Extract the [x, y] coordinate from the center of the cell holding the provided text.  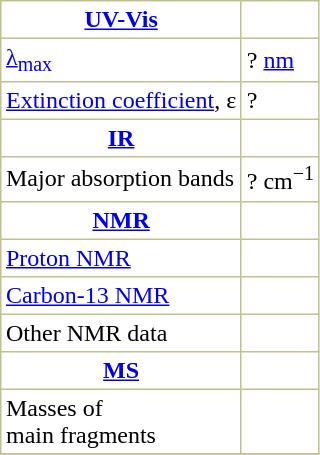
? [280, 101]
MS [122, 370]
Masses of main fragments [122, 421]
Carbon-13 NMR [122, 295]
? cm−1 [280, 179]
? nm [280, 60]
Extinction coefficient, ε [122, 101]
λmax [122, 60]
NMR [122, 220]
UV-Vis [122, 20]
Proton NMR [122, 258]
IR [122, 139]
Major absorption bands [122, 179]
Other NMR data [122, 333]
